Identify which cell holds the provided text, then report its (X, Y) central coordinate. 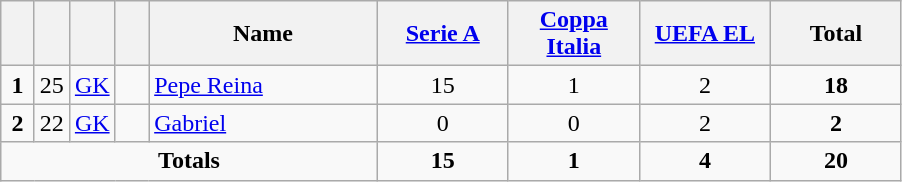
Name (264, 34)
22 (52, 123)
Totals (189, 161)
Serie A (442, 34)
Pepe Reina (264, 85)
18 (836, 85)
25 (52, 85)
Total (836, 34)
4 (704, 161)
20 (836, 161)
UEFA EL (704, 34)
Coppa Italia (574, 34)
Gabriel (264, 123)
